Extract the (x, y) coordinate from the center of the cell holding the provided text.  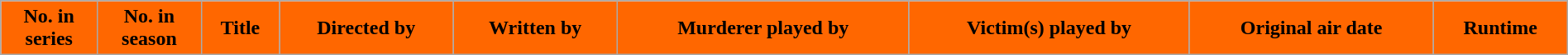
Victim(s) played by (1049, 28)
Murderer played by (763, 28)
Original air date (1312, 28)
Directed by (366, 28)
No. inseason (150, 28)
Written by (536, 28)
Runtime (1500, 28)
No. inseries (50, 28)
Title (240, 28)
